Detect which cell encompasses the target text, then output its [X, Y] center coordinate. 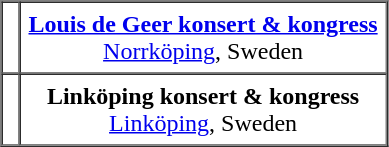
Louis de Geer konsert & kongressNorrköping, Sweden [204, 38]
Linköping konsert & kongressLinköping, Sweden [204, 110]
